Determine the [x, y] coordinate at the center of the cell enclosing the given text.  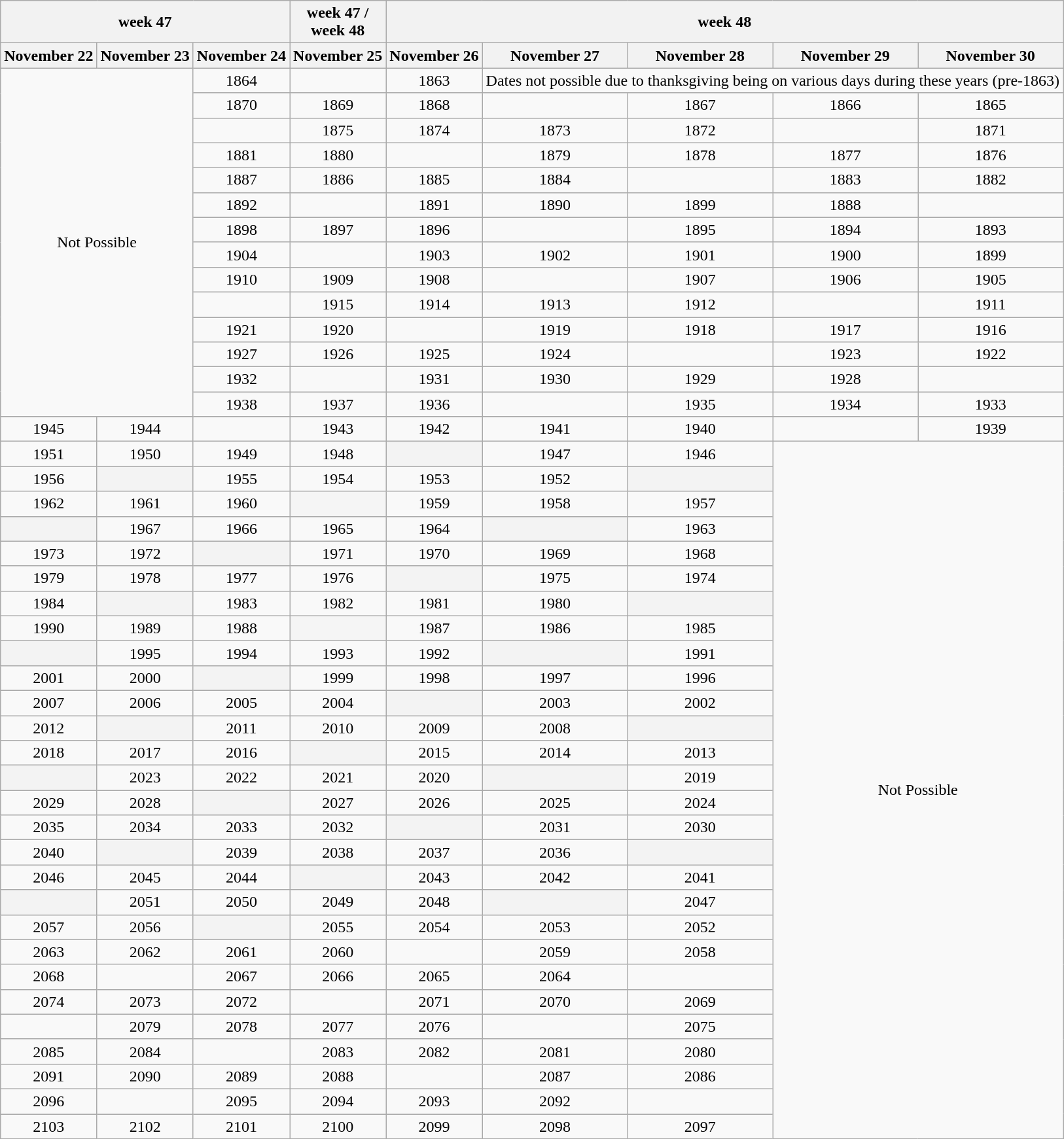
1987 [434, 628]
2038 [338, 852]
1873 [555, 130]
2036 [555, 852]
2041 [700, 877]
1939 [991, 429]
1954 [338, 479]
2089 [241, 1076]
1900 [845, 254]
2062 [145, 952]
2019 [700, 778]
1975 [555, 578]
1916 [991, 329]
1988 [241, 628]
1882 [991, 180]
1979 [48, 578]
2047 [700, 902]
1947 [555, 454]
2004 [338, 703]
1962 [48, 504]
2091 [48, 1076]
1966 [241, 529]
2013 [700, 753]
2083 [338, 1051]
2027 [338, 803]
2103 [48, 1126]
1950 [145, 454]
2068 [48, 977]
1930 [555, 379]
2092 [555, 1101]
2007 [48, 703]
1933 [991, 404]
1887 [241, 180]
1931 [434, 379]
1989 [145, 628]
2033 [241, 828]
November 25 [338, 56]
1980 [555, 603]
2008 [555, 728]
1971 [338, 553]
2073 [145, 1002]
1946 [700, 454]
2021 [338, 778]
2066 [338, 977]
1867 [700, 105]
2040 [48, 852]
2094 [338, 1101]
1926 [338, 355]
1912 [700, 304]
2050 [241, 902]
2003 [555, 703]
2043 [434, 877]
2082 [434, 1051]
1957 [700, 504]
2061 [241, 952]
1985 [700, 628]
1921 [241, 329]
2029 [48, 803]
2069 [700, 1002]
1932 [241, 379]
1917 [845, 329]
Dates not possible due to thanksgiving being on various days during these years (pre-1863) [773, 80]
November 30 [991, 56]
1970 [434, 553]
2099 [434, 1126]
1870 [241, 105]
1976 [338, 578]
2059 [555, 952]
2079 [145, 1026]
2093 [434, 1101]
2074 [48, 1002]
1984 [48, 603]
1951 [48, 454]
1928 [845, 379]
2075 [700, 1026]
2042 [555, 877]
1956 [48, 479]
1890 [555, 205]
1865 [991, 105]
1864 [241, 80]
1969 [555, 553]
2001 [48, 678]
1972 [145, 553]
2020 [434, 778]
2057 [48, 927]
1936 [434, 404]
2017 [145, 753]
1963 [700, 529]
2071 [434, 1002]
2026 [434, 803]
2084 [145, 1051]
1978 [145, 578]
1938 [241, 404]
1973 [48, 553]
2011 [241, 728]
2101 [241, 1126]
2032 [338, 828]
1892 [241, 205]
2086 [700, 1076]
2100 [338, 1126]
1878 [700, 155]
1937 [338, 404]
1923 [845, 355]
November 24 [241, 56]
1898 [241, 230]
2006 [145, 703]
1959 [434, 504]
2096 [48, 1101]
2052 [700, 927]
1875 [338, 130]
1948 [338, 454]
1869 [338, 105]
1993 [338, 653]
1990 [48, 628]
1955 [241, 479]
2072 [241, 1002]
November 28 [700, 56]
2054 [434, 927]
1994 [241, 653]
1934 [845, 404]
1876 [991, 155]
2031 [555, 828]
1935 [700, 404]
1943 [338, 429]
1997 [555, 678]
1903 [434, 254]
2058 [700, 952]
1998 [434, 678]
2081 [555, 1051]
2063 [48, 952]
2090 [145, 1076]
1942 [434, 429]
2056 [145, 927]
1908 [434, 279]
2002 [700, 703]
2018 [48, 753]
2067 [241, 977]
1952 [555, 479]
2000 [145, 678]
1968 [700, 553]
1924 [555, 355]
week 47 /week 48 [338, 22]
1914 [434, 304]
November 29 [845, 56]
1884 [555, 180]
2088 [338, 1076]
1895 [700, 230]
November 23 [145, 56]
2034 [145, 828]
2085 [48, 1051]
1902 [555, 254]
1977 [241, 578]
1996 [700, 678]
1897 [338, 230]
1906 [845, 279]
2060 [338, 952]
1866 [845, 105]
2064 [555, 977]
1901 [700, 254]
2035 [48, 828]
1911 [991, 304]
1991 [700, 653]
1927 [241, 355]
2102 [145, 1126]
1888 [845, 205]
1999 [338, 678]
1915 [338, 304]
1891 [434, 205]
1880 [338, 155]
1965 [338, 529]
November 27 [555, 56]
1913 [555, 304]
1910 [241, 279]
1872 [700, 130]
1868 [434, 105]
2098 [555, 1126]
1925 [434, 355]
1894 [845, 230]
1986 [555, 628]
1964 [434, 529]
1945 [48, 429]
1983 [241, 603]
2016 [241, 753]
2028 [145, 803]
1871 [991, 130]
1881 [241, 155]
1863 [434, 80]
1929 [700, 379]
1883 [845, 180]
week 48 [725, 22]
2014 [555, 753]
2078 [241, 1026]
1893 [991, 230]
2080 [700, 1051]
1941 [555, 429]
2077 [338, 1026]
2015 [434, 753]
1922 [991, 355]
1874 [434, 130]
1896 [434, 230]
1967 [145, 529]
2048 [434, 902]
2024 [700, 803]
1949 [241, 454]
2039 [241, 852]
2044 [241, 877]
2022 [241, 778]
2010 [338, 728]
1909 [338, 279]
2005 [241, 703]
2030 [700, 828]
2009 [434, 728]
1981 [434, 603]
1919 [555, 329]
2046 [48, 877]
2025 [555, 803]
November 22 [48, 56]
2037 [434, 852]
2087 [555, 1076]
2012 [48, 728]
2076 [434, 1026]
1905 [991, 279]
2070 [555, 1002]
1907 [700, 279]
2097 [700, 1126]
1918 [700, 329]
2055 [338, 927]
2051 [145, 902]
1944 [145, 429]
1974 [700, 578]
1992 [434, 653]
1995 [145, 653]
2065 [434, 977]
1958 [555, 504]
1886 [338, 180]
1953 [434, 479]
1940 [700, 429]
1879 [555, 155]
2095 [241, 1101]
2045 [145, 877]
2023 [145, 778]
week 47 [145, 22]
1885 [434, 180]
1960 [241, 504]
November 26 [434, 56]
2049 [338, 902]
2053 [555, 927]
1961 [145, 504]
1904 [241, 254]
1877 [845, 155]
1982 [338, 603]
1920 [338, 329]
